Output the (x, y) coordinate of the center of the cell containing the given text.  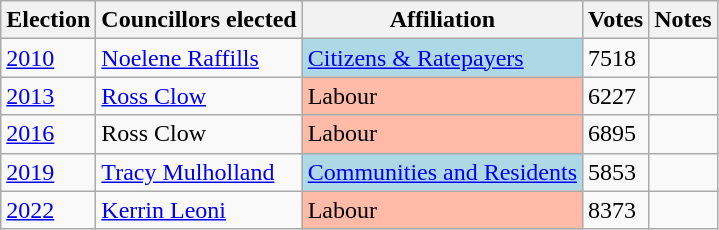
Votes (616, 20)
Communities and Residents (442, 172)
Tracy Mulholland (199, 172)
5853 (616, 172)
2010 (48, 58)
Citizens & Ratepayers (442, 58)
2016 (48, 134)
2013 (48, 96)
2019 (48, 172)
8373 (616, 210)
Councillors elected (199, 20)
7518 (616, 58)
Affiliation (442, 20)
Election (48, 20)
6895 (616, 134)
6227 (616, 96)
Notes (683, 20)
Kerrin Leoni (199, 210)
2022 (48, 210)
Noelene Raffills (199, 58)
